Determine the (x, y) coordinate at the center of the cell enclosing the given text.  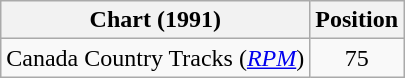
Position (357, 20)
Chart (1991) (156, 20)
75 (357, 58)
Canada Country Tracks (RPM) (156, 58)
